Capture the cell that displays the provided text and extract its [x, y] central coordinate. 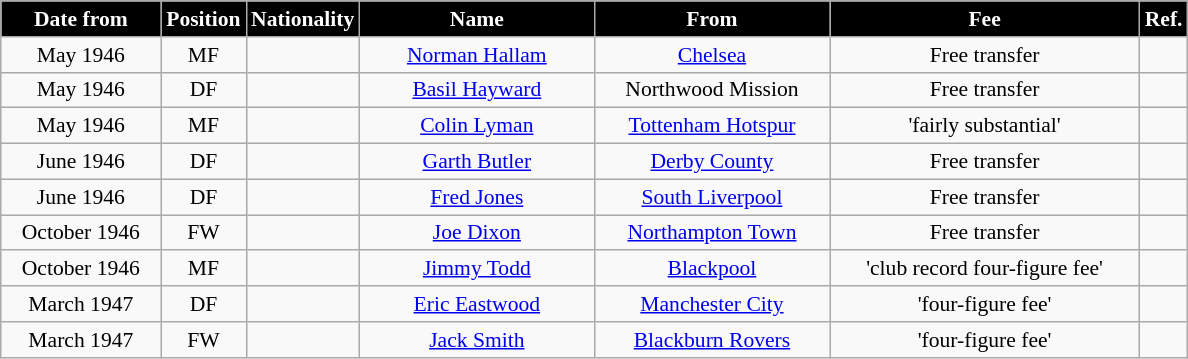
'fairly substantial' [985, 126]
Chelsea [712, 55]
'club record four-figure fee' [985, 269]
Date from [81, 19]
Tottenham Hotspur [712, 126]
Jack Smith [476, 340]
Fee [985, 19]
Position [204, 19]
Eric Eastwood [476, 304]
Jimmy Todd [476, 269]
Basil Hayward [476, 90]
Name [476, 19]
Fred Jones [476, 197]
Blackpool [712, 269]
Derby County [712, 162]
Manchester City [712, 304]
From [712, 19]
Colin Lyman [476, 126]
South Liverpool [712, 197]
Joe Dixon [476, 233]
Northampton Town [712, 233]
Garth Butler [476, 162]
Nationality [302, 19]
Norman Hallam [476, 55]
Northwood Mission [712, 90]
Blackburn Rovers [712, 340]
Ref. [1164, 19]
